For the text-containing cell, return its midpoint in [x, y] coordinate format. 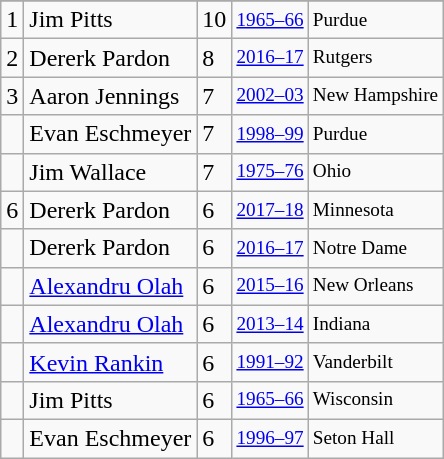
8 [214, 58]
3 [12, 96]
Seton Hall [375, 438]
Ohio [375, 172]
Indiana [375, 324]
10 [214, 20]
2017–18 [270, 210]
2015–16 [270, 286]
1 [12, 20]
Jim Wallace [110, 172]
1991–92 [270, 362]
2013–14 [270, 324]
Kevin Rankin [110, 362]
2002–03 [270, 96]
1998–99 [270, 134]
Aaron Jennings [110, 96]
Notre Dame [375, 248]
1996–97 [270, 438]
2 [12, 58]
New Hampshire [375, 96]
Vanderbilt [375, 362]
Wisconsin [375, 400]
New Orleans [375, 286]
Rutgers [375, 58]
Minnesota [375, 210]
1975–76 [270, 172]
